Detect which cell encompasses the target text, then output its [X, Y] center coordinate. 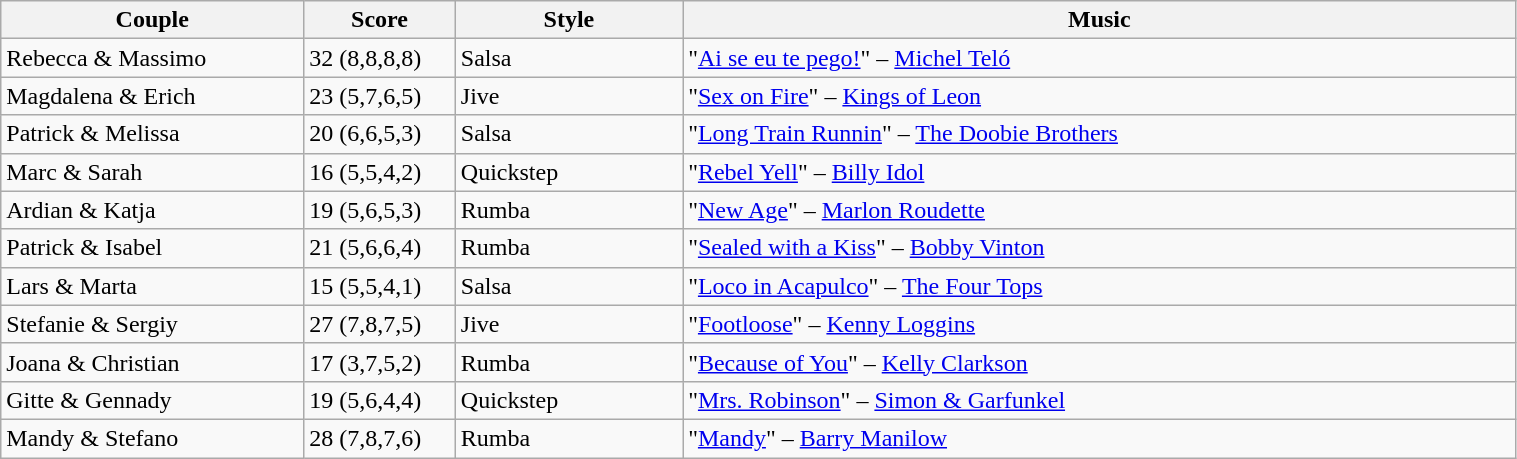
Mandy & Stefano [152, 438]
17 (3,7,5,2) [380, 362]
Marc & Sarah [152, 172]
"Sealed with a Kiss" – Bobby Vinton [1100, 248]
Patrick & Isabel [152, 248]
"Long Train Runnin" – The Doobie Brothers [1100, 134]
Patrick & Melissa [152, 134]
21 (5,6,6,4) [380, 248]
"Sex on Fire" – Kings of Leon [1100, 96]
23 (5,7,6,5) [380, 96]
"New Age" – Marlon Roudette [1100, 210]
"Rebel Yell" – Billy Idol [1100, 172]
Gitte & Gennady [152, 400]
Couple [152, 20]
"Ai se eu te pego!" – Michel Teló [1100, 58]
15 (5,5,4,1) [380, 286]
"Mrs. Robinson" – Simon & Garfunkel [1100, 400]
Stefanie & Sergiy [152, 324]
Rebecca & Massimo [152, 58]
"Because of You" – Kelly Clarkson [1100, 362]
Score [380, 20]
"Footloose" – Kenny Loggins [1100, 324]
27 (7,8,7,5) [380, 324]
32 (8,8,8,8) [380, 58]
20 (6,6,5,3) [380, 134]
16 (5,5,4,2) [380, 172]
28 (7,8,7,6) [380, 438]
Magdalena & Erich [152, 96]
Lars & Marta [152, 286]
"Mandy" – Barry Manilow [1100, 438]
Style [568, 20]
Music [1100, 20]
Ardian & Katja [152, 210]
Joana & Christian [152, 362]
19 (5,6,5,3) [380, 210]
19 (5,6,4,4) [380, 400]
"Loco in Acapulco" – The Four Tops [1100, 286]
